Capture the cell that displays the provided text and extract its (X, Y) central coordinate. 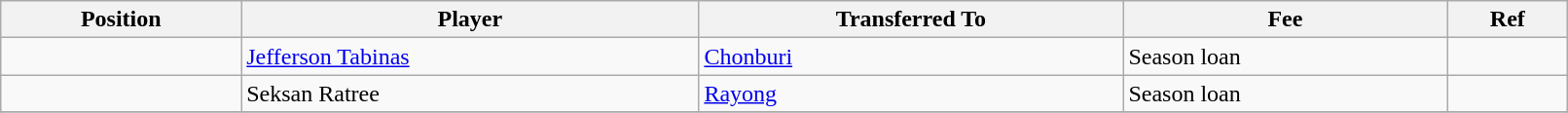
Chonburi (911, 56)
Player (470, 19)
Seksan Ratree (470, 94)
Transferred To (911, 19)
Jefferson Tabinas (470, 56)
Fee (1285, 19)
Rayong (911, 94)
Ref (1508, 19)
Position (121, 19)
